Provide the [X, Y] coordinate of the cell's center where the given text is located.  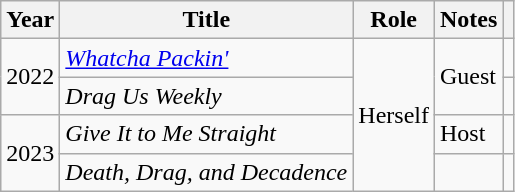
Host [469, 134]
Notes [469, 20]
2023 [30, 153]
Whatcha Packin' [206, 58]
Herself [394, 115]
Title [206, 20]
Role [394, 20]
Give It to Me Straight [206, 134]
Guest [469, 77]
Year [30, 20]
Drag Us Weekly [206, 96]
2022 [30, 77]
Death, Drag, and Decadence [206, 172]
